Find where the given text appears and provide that cell's center as [X, Y] coordinate. 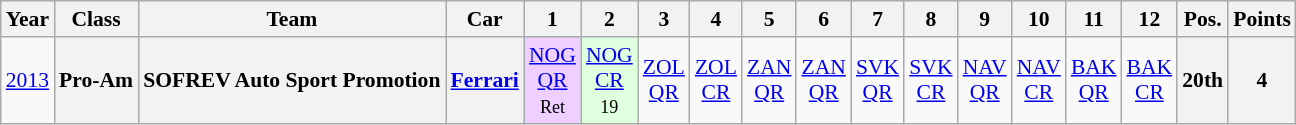
5 [769, 19]
SOFREV Auto Sport Promotion [292, 80]
SVKQR [878, 80]
Team [292, 19]
2013 [28, 80]
7 [878, 19]
BAKCR [1150, 80]
BAKQR [1094, 80]
11 [1094, 19]
NAVQR [985, 80]
Class [96, 19]
Year [28, 19]
6 [823, 19]
Pro-Am [96, 80]
ZOLCR [716, 80]
20th [1202, 80]
Ferrari [485, 80]
NOGCR19 [610, 80]
1 [552, 19]
NAVCR [1039, 80]
3 [664, 19]
9 [985, 19]
ZOLQR [664, 80]
SVKCR [930, 80]
Points [1262, 19]
10 [1039, 19]
NOGQRRet [552, 80]
2 [610, 19]
8 [930, 19]
Car [485, 19]
Pos. [1202, 19]
12 [1150, 19]
